Return the [x, y] coordinate for the center point of the cell that contains the specified text.  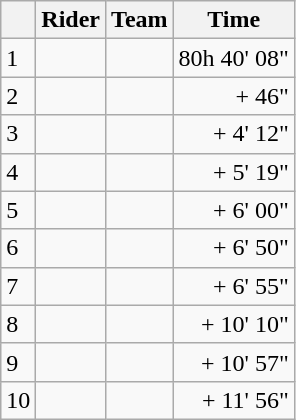
Time [234, 20]
Rider [71, 20]
Team [140, 20]
+ 6' 50" [234, 248]
+ 11' 56" [234, 400]
+ 6' 55" [234, 286]
4 [18, 172]
80h 40' 08" [234, 58]
+ 5' 19" [234, 172]
+ 46" [234, 96]
7 [18, 286]
+ 10' 10" [234, 324]
2 [18, 96]
5 [18, 210]
6 [18, 248]
1 [18, 58]
+ 10' 57" [234, 362]
10 [18, 400]
+ 4' 12" [234, 134]
8 [18, 324]
9 [18, 362]
3 [18, 134]
+ 6' 00" [234, 210]
